Pinpoint the cell where the given text exists, returning its [X, Y] midpoint coordinate. 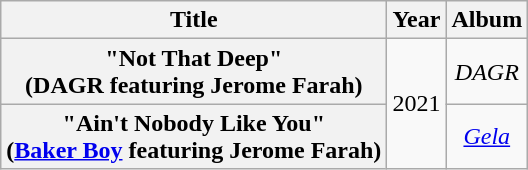
"Ain't Nobody Like You" (Baker Boy featuring Jerome Farah) [194, 136]
DAGR [487, 72]
Year [416, 20]
"Not That Deep" (DAGR featuring Jerome Farah) [194, 72]
Title [194, 20]
2021 [416, 104]
Gela [487, 136]
Album [487, 20]
